Find where the given text appears and provide that cell's center as [X, Y] coordinate. 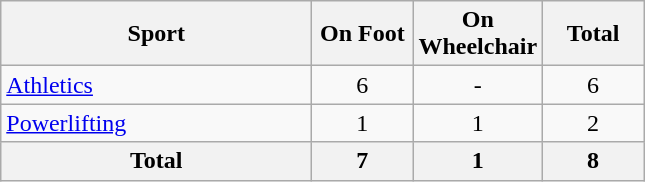
- [478, 85]
Athletics [156, 85]
Sport [156, 34]
7 [362, 161]
Powerlifting [156, 123]
8 [594, 161]
On Foot [362, 34]
2 [594, 123]
On Wheelchair [478, 34]
